Output the [X, Y] coordinate of the center of the cell containing the given text.  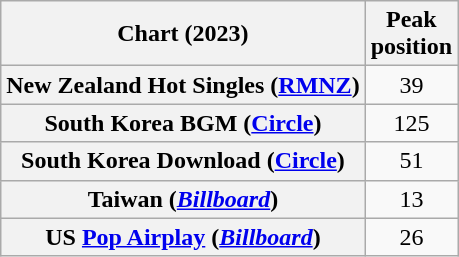
US Pop Airplay (Billboard) [183, 237]
13 [411, 199]
51 [411, 161]
39 [411, 85]
New Zealand Hot Singles (RMNZ) [183, 85]
Taiwan (Billboard) [183, 199]
125 [411, 123]
Peakposition [411, 34]
26 [411, 237]
South Korea Download (Circle) [183, 161]
Chart (2023) [183, 34]
South Korea BGM (Circle) [183, 123]
